Scan for the cell matching the given text and deliver its (X, Y) coordinate at center. 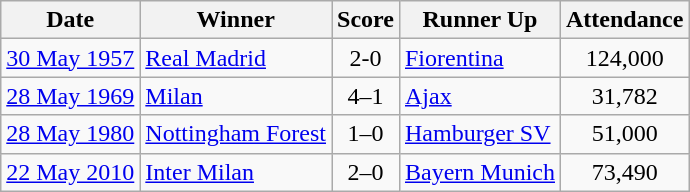
Date (70, 20)
Inter Milan (236, 172)
73,490 (625, 172)
22 May 2010 (70, 172)
Attendance (625, 20)
Score (366, 20)
Bayern Munich (480, 172)
28 May 1969 (70, 96)
2-0 (366, 58)
4–1 (366, 96)
1–0 (366, 134)
Runner Up (480, 20)
Real Madrid (236, 58)
30 May 1957 (70, 58)
31,782 (625, 96)
51,000 (625, 134)
Ajax (480, 96)
Nottingham Forest (236, 134)
2–0 (366, 172)
Milan (236, 96)
Winner (236, 20)
Fiorentina (480, 58)
124,000 (625, 58)
28 May 1980 (70, 134)
Hamburger SV (480, 134)
